Identify which cell holds the provided text, then report its (x, y) central coordinate. 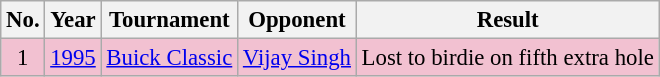
Year (73, 20)
1 (23, 58)
Opponent (298, 20)
Buick Classic (170, 58)
Vijay Singh (298, 58)
Result (508, 20)
No. (23, 20)
Lost to birdie on fifth extra hole (508, 58)
Tournament (170, 20)
1995 (73, 58)
